Provide the [x, y] coordinate of the cell's center where the given text is located.  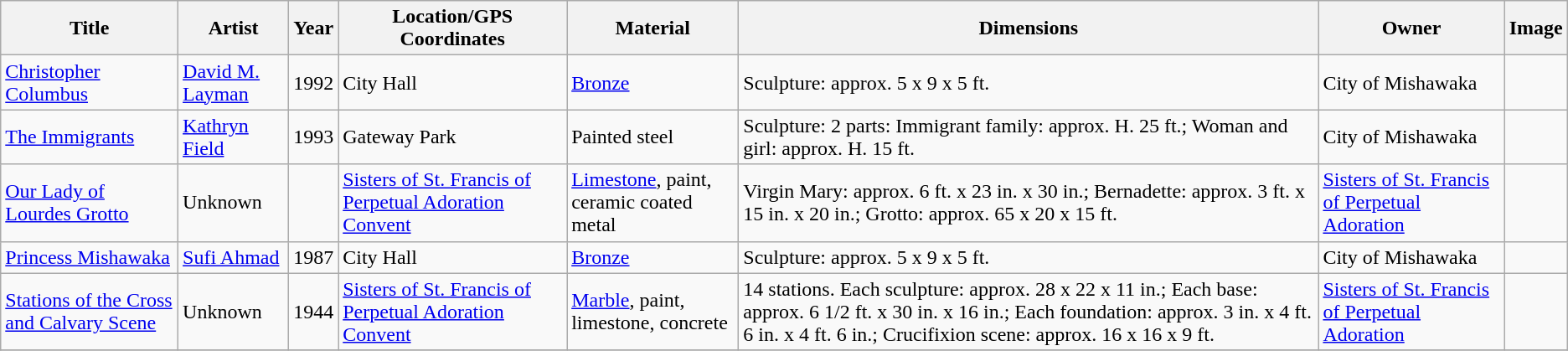
Painted steel [653, 137]
Year [313, 28]
Sculpture: 2 parts: Immigrant family: approx. H. 25 ft.; Woman and girl: approx. H. 15 ft. [1029, 137]
Material [653, 28]
1987 [313, 257]
Gateway Park [452, 137]
Our Lady of Lourdes Grotto [90, 203]
Location/GPS Coordinates [452, 28]
Title [90, 28]
Sufi Ahmad [234, 257]
Artist [234, 28]
Princess Mishawaka [90, 257]
The Immigrants [90, 137]
Marble, paint, limestone, concrete [653, 312]
David M. Layman [234, 82]
Stations of the Cross and Calvary Scene [90, 312]
Christopher Columbus [90, 82]
Virgin Mary: approx. 6 ft. x 23 in. x 30 in.; Bernadette: approx. 3 ft. x 15 in. x 20 in.; Grotto: approx. 65 x 20 x 15 ft. [1029, 203]
1944 [313, 312]
Image [1536, 28]
1993 [313, 137]
Owner [1411, 28]
Dimensions [1029, 28]
1992 [313, 82]
Kathryn Field [234, 137]
Limestone, paint, ceramic coated metal [653, 203]
